Extract the (X, Y) coordinate from the center of the cell holding the provided text.  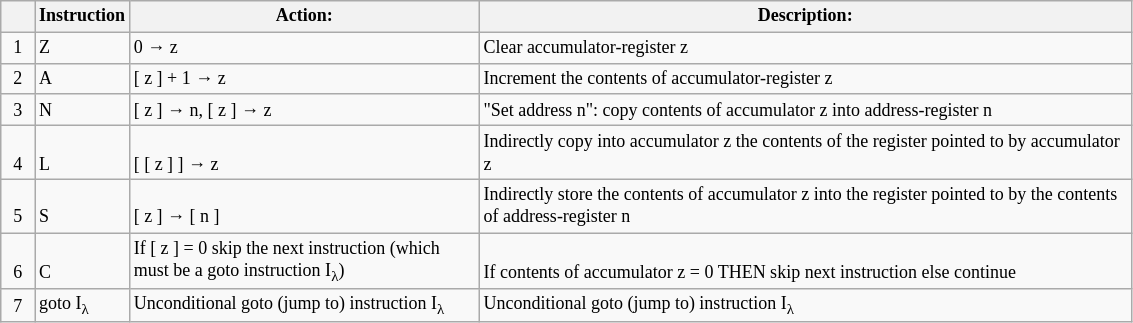
Increment the contents of accumulator-register z (805, 78)
goto Iλ (82, 306)
If [ z ] = 0 skip the next instruction (which must be a goto instruction Iλ) (304, 261)
3 (18, 110)
0 → z (304, 48)
Action: (304, 16)
1 (18, 48)
4 (18, 152)
Description: (805, 16)
L (82, 152)
6 (18, 261)
"Set address n": copy contents of accumulator z into address-register n (805, 110)
7 (18, 306)
If contents of accumulator z = 0 THEN skip next instruction else continue (805, 261)
A (82, 78)
Indirectly copy into accumulator z the contents of the register pointed to by accumulator z (805, 152)
[ z ] → [ n ] (304, 206)
Indirectly store the contents of accumulator z into the register pointed to by the contents of address-register n (805, 206)
2 (18, 78)
[ [ z ] ] → z (304, 152)
[ z ] + 1 → z (304, 78)
Z (82, 48)
S (82, 206)
5 (18, 206)
N (82, 110)
Instruction (82, 16)
[ z ] → n, [ z ] → z (304, 110)
C (82, 261)
Clear accumulator-register z (805, 48)
